Find where the given text appears and provide that cell's center as [X, Y] coordinate. 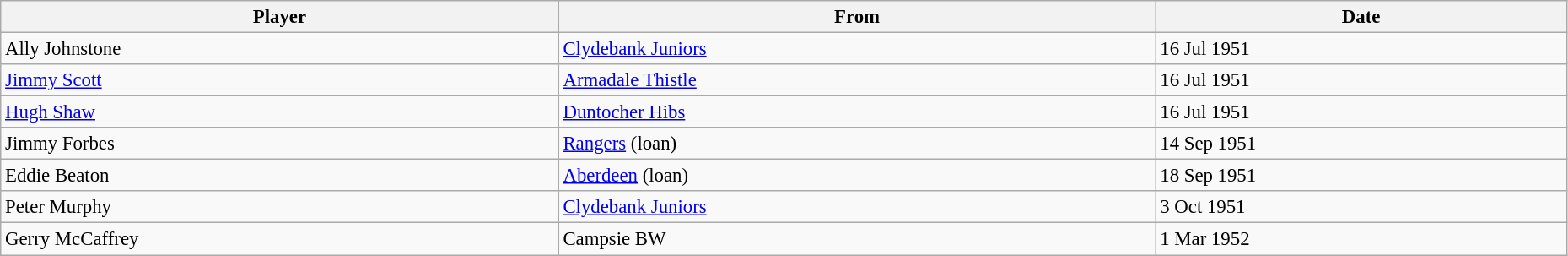
Duntocher Hibs [857, 112]
Aberdeen (loan) [857, 176]
Jimmy Scott [280, 80]
From [857, 17]
Player [280, 17]
Campsie BW [857, 239]
Rangers (loan) [857, 144]
3 Oct 1951 [1361, 207]
Hugh Shaw [280, 112]
Gerry McCaffrey [280, 239]
Ally Johnstone [280, 49]
Eddie Beaton [280, 176]
14 Sep 1951 [1361, 144]
1 Mar 1952 [1361, 239]
18 Sep 1951 [1361, 176]
Peter Murphy [280, 207]
Armadale Thistle [857, 80]
Jimmy Forbes [280, 144]
Date [1361, 17]
